Extract the (x, y) coordinate from the center of the cell holding the provided text.  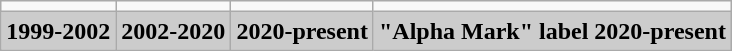
"Alpha Mark" label 2020-present (552, 31)
2002-2020 (174, 31)
1999-2002 (58, 31)
2020-present (302, 31)
